Identify which cell holds the provided text, then report its (x, y) central coordinate. 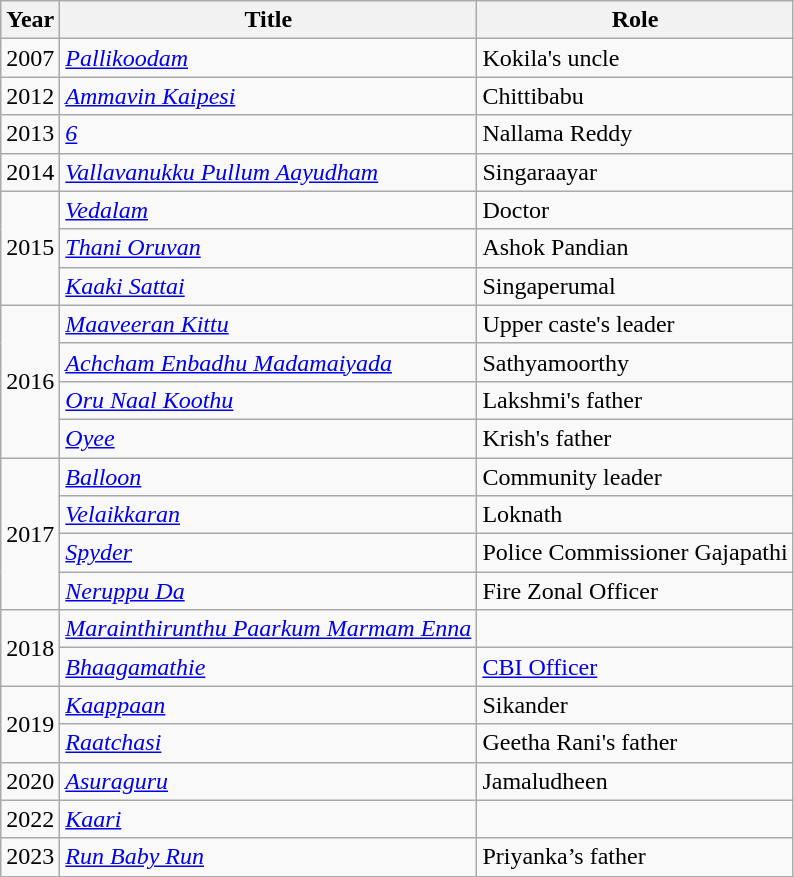
Krish's father (635, 438)
Year (30, 20)
Kaappaan (268, 705)
Vallavanukku Pullum Aayudham (268, 172)
Oru Naal Koothu (268, 400)
Role (635, 20)
Oyee (268, 438)
Neruppu Da (268, 591)
2015 (30, 248)
2007 (30, 58)
Vedalam (268, 210)
Asuraguru (268, 781)
Doctor (635, 210)
2018 (30, 648)
Thani Oruvan (268, 248)
Title (268, 20)
Police Commissioner Gajapathi (635, 553)
Achcham Enbadhu Madamaiyada (268, 362)
2014 (30, 172)
Spyder (268, 553)
Priyanka’s father (635, 857)
Bhaagamathie (268, 667)
Fire Zonal Officer (635, 591)
Community leader (635, 477)
Singaperumal (635, 286)
Singaraayar (635, 172)
6 (268, 134)
Upper caste's leader (635, 324)
2020 (30, 781)
Chittibabu (635, 96)
Maaveeran Kittu (268, 324)
Jamaludheen (635, 781)
Velaikkaran (268, 515)
Geetha Rani's father (635, 743)
Lakshmi's father (635, 400)
Sathyamoorthy (635, 362)
Kaari (268, 819)
Kaaki Sattai (268, 286)
Raatchasi (268, 743)
Loknath (635, 515)
2023 (30, 857)
Run Baby Run (268, 857)
2013 (30, 134)
CBI Officer (635, 667)
2019 (30, 724)
Sikander (635, 705)
2017 (30, 534)
2016 (30, 381)
Balloon (268, 477)
Pallikoodam (268, 58)
Kokila's uncle (635, 58)
2012 (30, 96)
Ammavin Kaipesi (268, 96)
Nallama Reddy (635, 134)
Marainthirunthu Paarkum Marmam Enna (268, 629)
2022 (30, 819)
Ashok Pandian (635, 248)
